Extract the [X, Y] coordinate from the center of the cell holding the provided text.  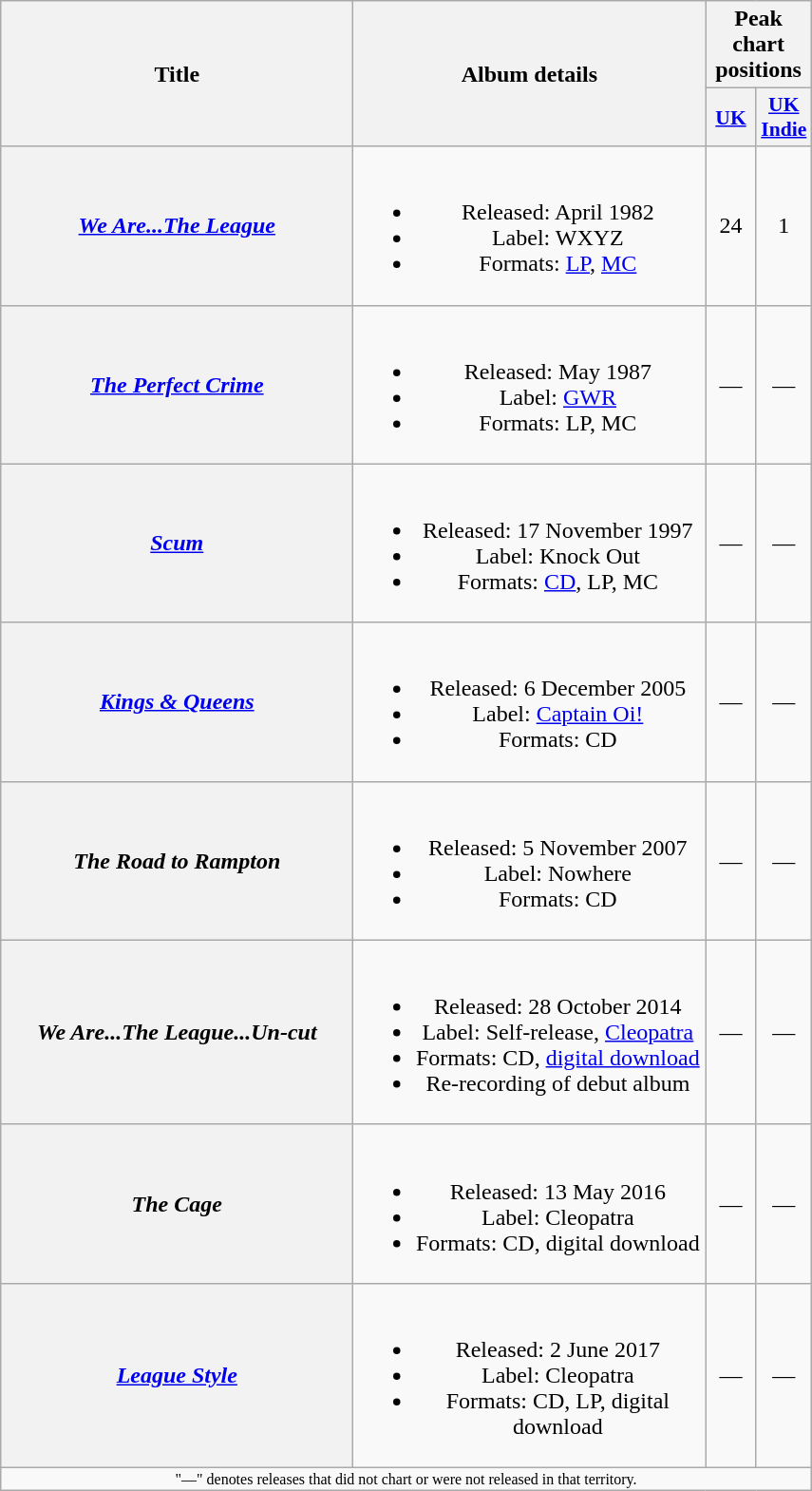
Released: April 1982Label: WXYZFormats: LP, MC [530, 226]
UK Indie [784, 118]
"—" denotes releases that did not chart or were not released in that territory. [406, 1479]
Released: 5 November 2007Label: NowhereFormats: CD [530, 861]
The Cage [177, 1203]
UK [731, 118]
The Perfect Crime [177, 384]
Title [177, 74]
We Are...The League [177, 226]
Album details [530, 74]
1 [784, 226]
Released: 2 June 2017Label: CleopatraFormats: CD, LP, digital download [530, 1375]
Released: 17 November 1997Label: Knock OutFormats: CD, LP, MC [530, 544]
Released: 28 October 2014Label: Self-release, CleopatraFormats: CD, digital downloadRe-recording of debut album [530, 1032]
Scum [177, 544]
Released: 6 December 2005Label: Captain Oi!Formats: CD [530, 701]
Peak chart positions [758, 45]
24 [731, 226]
Released: May 1987Label: GWRFormats: LP, MC [530, 384]
Kings & Queens [177, 701]
The Road to Rampton [177, 861]
We Are...The League...Un-cut [177, 1032]
Released: 13 May 2016Label: CleopatraFormats: CD, digital download [530, 1203]
League Style [177, 1375]
